Capture the cell that displays the provided text and extract its (X, Y) central coordinate. 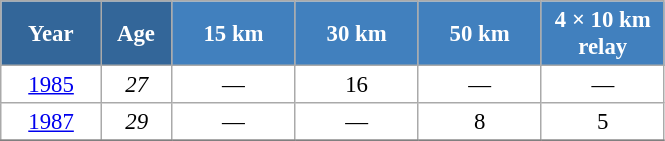
16 (356, 85)
50 km (480, 34)
Year (52, 34)
5 (602, 122)
15 km (234, 34)
8 (480, 122)
29 (136, 122)
27 (136, 85)
1987 (52, 122)
Age (136, 34)
30 km (356, 34)
1985 (52, 85)
4 × 10 km relay (602, 34)
